Return [X, Y] of the center of cell containing provided text 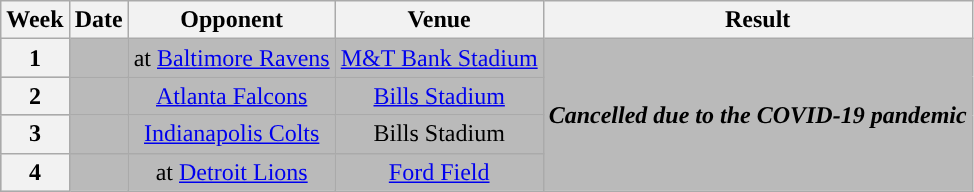
Result [758, 20]
M&T Bank Stadium [439, 58]
1 [35, 58]
Cancelled due to the COVID-19 pandemic [758, 115]
4 [35, 172]
at Detroit Lions [232, 172]
Date [98, 20]
Indianapolis Colts [232, 134]
Opponent [232, 20]
Atlanta Falcons [232, 96]
Ford Field [439, 172]
Week [35, 20]
3 [35, 134]
at Baltimore Ravens [232, 58]
Venue [439, 20]
2 [35, 96]
